Detect which cell encompasses the target text, then output its (X, Y) center coordinate. 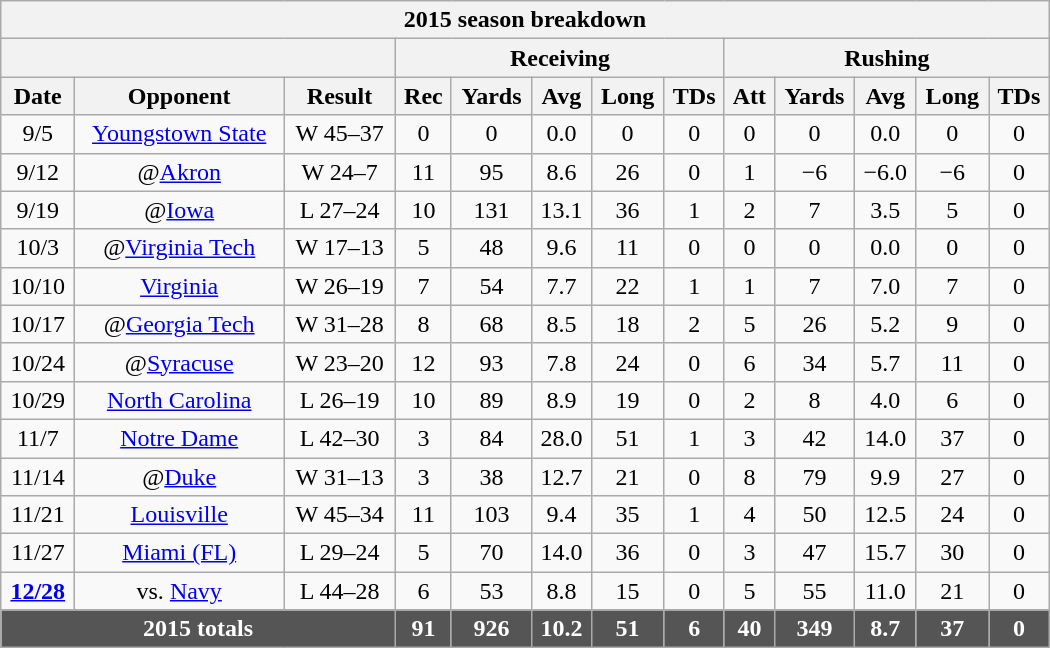
10/24 (38, 362)
North Carolina (180, 400)
Opponent (180, 96)
9/19 (38, 210)
103 (491, 515)
70 (491, 553)
22 (628, 286)
2015 totals (198, 629)
−6.0 (885, 172)
68 (491, 324)
926 (491, 629)
4.0 (885, 400)
10/17 (38, 324)
Receiving (560, 58)
Rec (423, 96)
8.9 (562, 400)
9.9 (885, 477)
@Syracuse (180, 362)
Youngstown State (180, 134)
54 (491, 286)
Att (749, 96)
7.0 (885, 286)
5.2 (885, 324)
10/29 (38, 400)
W 45–37 (340, 134)
42 (814, 438)
11.0 (885, 591)
84 (491, 438)
47 (814, 553)
30 (952, 553)
40 (749, 629)
7.8 (562, 362)
12.7 (562, 477)
349 (814, 629)
Louisville (180, 515)
W 17–13 (340, 248)
L 29–24 (340, 553)
3.5 (885, 210)
@Iowa (180, 210)
Miami (FL) (180, 553)
15 (628, 591)
131 (491, 210)
27 (952, 477)
L 27–24 (340, 210)
89 (491, 400)
Result (340, 96)
9/12 (38, 172)
@Georgia Tech (180, 324)
9.4 (562, 515)
50 (814, 515)
Virginia (180, 286)
W 24–7 (340, 172)
W 31–13 (340, 477)
L 42–30 (340, 438)
W 31–28 (340, 324)
11/7 (38, 438)
15.7 (885, 553)
12.5 (885, 515)
2015 season breakdown (525, 20)
L 44–28 (340, 591)
W 45–34 (340, 515)
55 (814, 591)
Rushing (886, 58)
91 (423, 629)
19 (628, 400)
8.5 (562, 324)
vs. Navy (180, 591)
@Duke (180, 477)
Date (38, 96)
L 26–19 (340, 400)
12/28 (38, 591)
11/27 (38, 553)
8.8 (562, 591)
@Akron (180, 172)
@Virginia Tech (180, 248)
10/3 (38, 248)
8.6 (562, 172)
9/5 (38, 134)
W 23–20 (340, 362)
48 (491, 248)
4 (749, 515)
12 (423, 362)
9 (952, 324)
7.7 (562, 286)
11/14 (38, 477)
79 (814, 477)
38 (491, 477)
13.1 (562, 210)
35 (628, 515)
Notre Dame (180, 438)
95 (491, 172)
5.7 (885, 362)
8.7 (885, 629)
11/21 (38, 515)
10.2 (562, 629)
9.6 (562, 248)
28.0 (562, 438)
93 (491, 362)
34 (814, 362)
10/10 (38, 286)
53 (491, 591)
W 26–19 (340, 286)
18 (628, 324)
